Determine the (X, Y) coordinate at the center of the cell enclosing the given text.  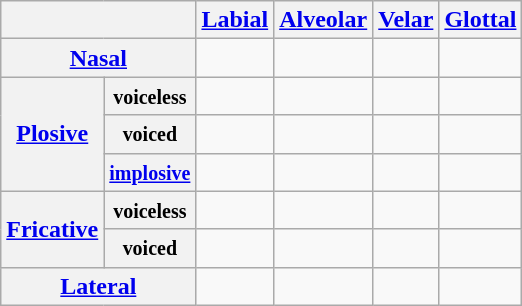
Alveolar (324, 20)
implosive (150, 172)
Fricative (52, 229)
Plosive (52, 134)
Velar (406, 20)
Glottal (480, 20)
Lateral (98, 286)
Nasal (98, 58)
Labial (235, 20)
